Locate the cell with the specified text and output its [X, Y] center coordinate. 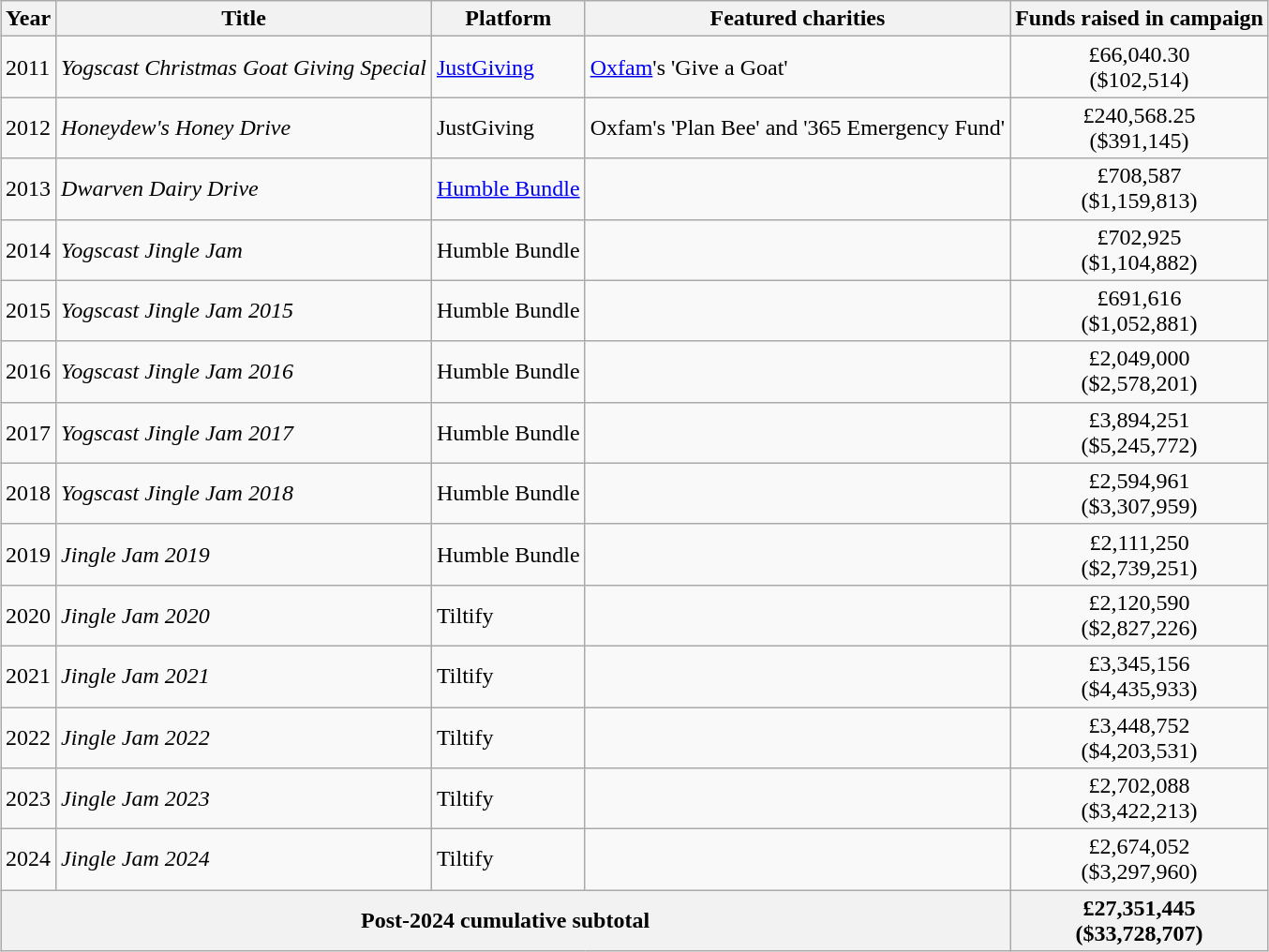
£2,594,961($3,307,959) [1140, 493]
2016 [28, 371]
Oxfam's 'Plan Bee' and '365 Emergency Fund' [797, 127]
Jingle Jam 2024 [244, 860]
£2,702,088($3,422,213) [1140, 798]
Year [28, 19]
Title [244, 19]
Jingle Jam 2022 [244, 736]
2018 [28, 493]
2011 [28, 67]
Funds raised in campaign [1140, 19]
2021 [28, 677]
Dwarven Dairy Drive [244, 189]
Post-2024 cumulative subtotal [506, 920]
Jingle Jam 2023 [244, 798]
£27,351,445($33,728,707) [1140, 920]
2019 [28, 555]
£2,674,052($3,297,960) [1140, 860]
2020 [28, 615]
Yogscast Jingle Jam 2016 [244, 371]
2023 [28, 798]
2017 [28, 433]
2012 [28, 127]
Jingle Jam 2020 [244, 615]
Featured charities [797, 19]
Yogscast Jingle Jam 2018 [244, 493]
£3,448,752($4,203,531) [1140, 736]
2013 [28, 189]
2015 [28, 311]
2024 [28, 860]
Yogscast Jingle Jam [244, 249]
Yogscast Christmas Goat Giving Special [244, 67]
Honeydew's Honey Drive [244, 127]
£240,568.25($391,145) [1140, 127]
£3,894,251($5,245,772) [1140, 433]
Yogscast Jingle Jam 2015 [244, 311]
2014 [28, 249]
£708,587($1,159,813) [1140, 189]
£702,925($1,104,882) [1140, 249]
£2,049,000($2,578,201) [1140, 371]
£2,111,250($2,739,251) [1140, 555]
£3,345,156($4,435,933) [1140, 677]
Oxfam's 'Give a Goat' [797, 67]
Platform [508, 19]
2022 [28, 736]
Jingle Jam 2019 [244, 555]
£2,120,590($2,827,226) [1140, 615]
£691,616($1,052,881) [1140, 311]
Jingle Jam 2021 [244, 677]
Yogscast Jingle Jam 2017 [244, 433]
£66,040.30($102,514) [1140, 67]
